Identify which cell holds the provided text, then report its [X, Y] central coordinate. 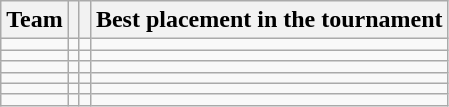
Best placement in the tournament [269, 20]
Team [35, 20]
